Find where the given text appears and provide that cell's center as [X, Y] coordinate. 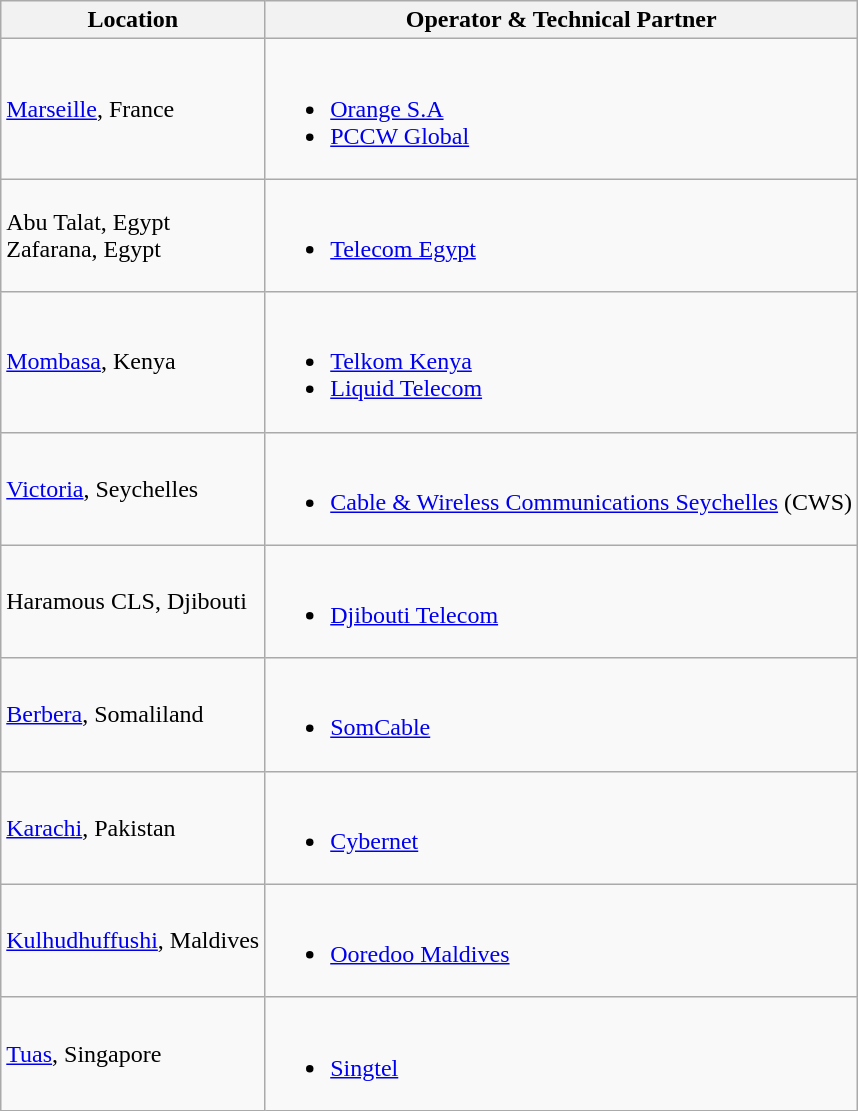
Abu Talat, EgyptZafarana, Egypt [133, 236]
Singtel [562, 1054]
Mombasa, Kenya [133, 362]
Ooredoo Maldives [562, 940]
Operator & Technical Partner [562, 20]
Cybernet [562, 828]
Victoria, Seychelles [133, 488]
Kulhudhuffushi, Maldives [133, 940]
Telkom KenyaLiquid Telecom [562, 362]
Haramous CLS, Djibouti [133, 602]
Tuas, Singapore [133, 1054]
Location [133, 20]
SomCable [562, 714]
Berbera, Somaliland [133, 714]
Djibouti Telecom [562, 602]
Orange S.APCCW Global [562, 109]
Marseille, France [133, 109]
Telecom Egypt [562, 236]
Karachi, Pakistan [133, 828]
Cable & Wireless Communications Seychelles (CWS) [562, 488]
